From the cell containing the given text, extract its center point as (X, Y) coordinate. 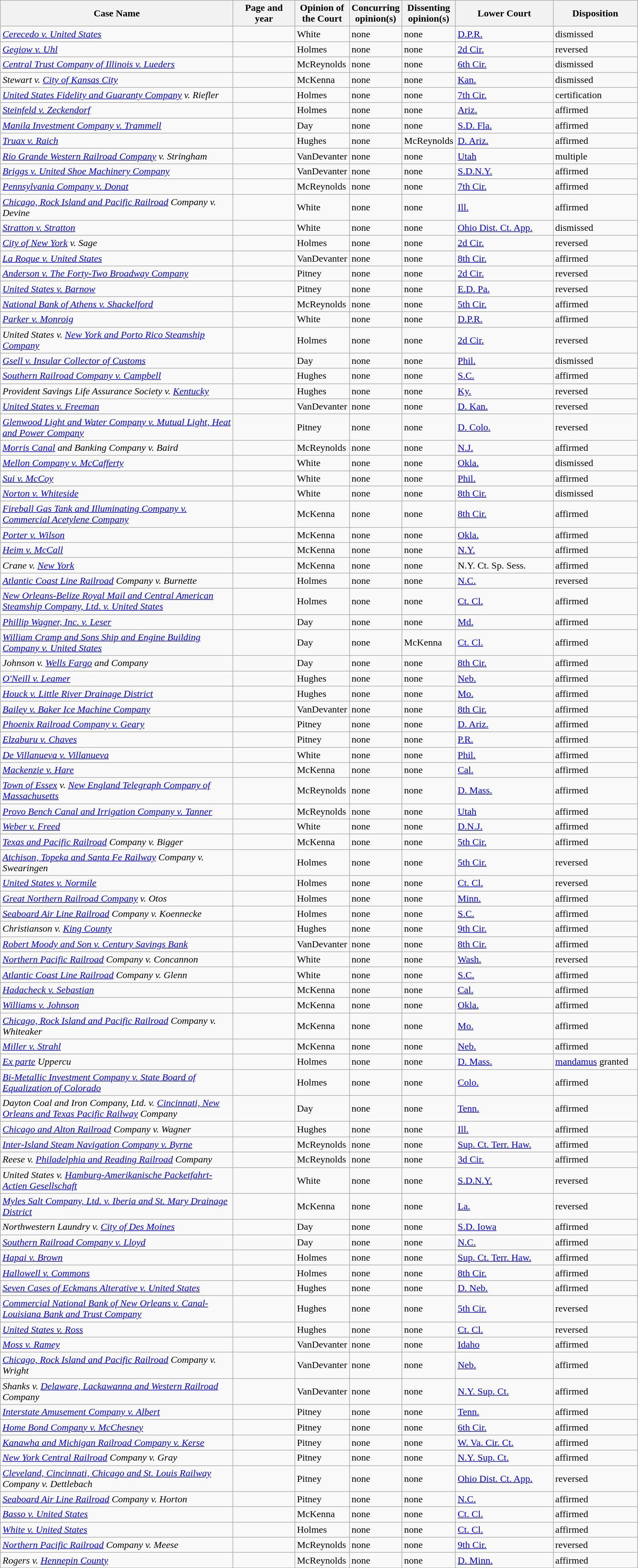
Concurring opinion(s) (376, 14)
Northern Pacific Railroad Company v. Meese (117, 1545)
Stewart v. City of Kansas City (117, 80)
Atlantic Coast Line Railroad Company v. Glenn (117, 975)
W. Va. Cir. Ct. (505, 1443)
Gsell v. Insular Collector of Customs (117, 361)
Johnson v. Wells Fargo and Company (117, 663)
D. Minn. (505, 1560)
Morris Canal and Banking Company v. Baird (117, 448)
Ky. (505, 391)
National Bank of Athens v. Shackelford (117, 304)
Provo Bench Canal and Irrigation Company v. Tanner (117, 811)
United States v. New York and Porto Rico Steamship Company (117, 340)
Chicago, Rock Island and Pacific Railroad Company v. Devine (117, 207)
New Orleans-Belize Royal Mail and Central American Steamship Company, Ltd. v. United States (117, 601)
Provident Savings Life Assurance Society v. Kentucky (117, 391)
Heim v. McCall (117, 550)
Robert Moody and Son v. Century Savings Bank (117, 944)
Myles Salt Company, Ltd. v. Iberia and St. Mary Drainage District (117, 1206)
Manila Investment Company v. Trammell (117, 125)
Seaboard Air Line Railroad Company v. Horton (117, 1499)
Ariz. (505, 110)
Atchison, Topeka and Santa Fe Railway Company v. Swearingen (117, 862)
Truax v. Raich (117, 141)
Miller v. Strahl (117, 1047)
Phillip Wagner, Inc. v. Leser (117, 622)
Texas and Pacific Railroad Company v. Bigger (117, 842)
certification (596, 95)
United States v. Hamburg-Amerikanische Packetfahrt-Actien Gesellschaft (117, 1181)
D. Neb. (505, 1288)
Disposition (596, 14)
Idaho (505, 1345)
Fireball Gas Tank and Illuminating Company v. Commercial Acetylene Company (117, 515)
Houck v. Little River Drainage District (117, 694)
Rogers v. Hennepin County (117, 1560)
Interstate Amusement Company v. Albert (117, 1412)
Seaboard Air Line Railroad Company v. Koennecke (117, 914)
City of New York v. Sage (117, 243)
Cerecedo v. United States (117, 34)
La. (505, 1206)
N.Y. (505, 550)
Md. (505, 622)
United States v. Barnow (117, 289)
Bi-Metallic Investment Company v. State Board of Equalization of Colorado (117, 1083)
Hadacheck v. Sebastian (117, 990)
Southern Railroad Company v. Lloyd (117, 1242)
Seven Cases of Eckmans Alterative v. United States (117, 1288)
Porter v. Wilson (117, 535)
multiple (596, 156)
Norton v. Whiteside (117, 494)
D. Colo. (505, 427)
D. Kan. (505, 406)
Glenwood Light and Water Company v. Mutual Light, Heat and Power Company (117, 427)
Chicago, Rock Island and Pacific Railroad Company v. Whiteaker (117, 1026)
Chicago, Rock Island and Pacific Railroad Company v. Wright (117, 1366)
Great Northern Railroad Company v. Otos (117, 898)
Gegiow v. Uhl (117, 49)
Hapai v. Brown (117, 1257)
La Roque v. United States (117, 258)
mandamus granted (596, 1062)
Sui v. McCoy (117, 478)
Southern Railroad Company v. Campbell (117, 376)
Phoenix Railroad Company v. Geary (117, 724)
Weber v. Freed (117, 827)
Mellon Company v. McCafferty (117, 463)
Case Name (117, 14)
Pennsylvania Company v. Donat (117, 186)
Dissenting opinion(s) (429, 14)
United States v. Normile (117, 883)
Kanawha and Michigan Railroad Company v. Kerse (117, 1443)
Chicago and Alton Railroad Company v. Wagner (117, 1129)
Williams v. Johnson (117, 1005)
William Cramp and Sons Ship and Engine Building Company v. United States (117, 643)
Kan. (505, 80)
Hallowell v. Commons (117, 1273)
Northern Pacific Railroad Company v. Concannon (117, 959)
S.D. Iowa (505, 1227)
Central Trust Company of Illinois v. Lueders (117, 65)
Commercial National Bank of New Orleans v. Canal-Louisiana Bank and Trust Company (117, 1309)
Lower Court (505, 14)
N.J. (505, 448)
Steinfeld v. Zeckendorf (117, 110)
Rio Grande Western Railroad Company v. Stringham (117, 156)
E.D. Pa. (505, 289)
Atlantic Coast Line Railroad Company v. Burnette (117, 581)
White v. United States (117, 1530)
Moss v. Ramey (117, 1345)
Stratton v. Stratton (117, 228)
Wash. (505, 959)
3d Cir. (505, 1160)
N.Y. Ct. Sp. Sess. (505, 565)
De Villanueva v. Villanueva (117, 755)
Crane v. New York (117, 565)
Page and year (264, 14)
Parker v. Monroig (117, 319)
Briggs v. United Shoe Machinery Company (117, 171)
Dayton Coal and Iron Company, Ltd. v. Cincinnati, New Orleans and Texas Pacific Railway Company (117, 1108)
Cleveland, Cincinnati, Chicago and St. Louis Railway Company v. Dettlebach (117, 1479)
Basso v. United States (117, 1514)
P.R. (505, 739)
Bailey v. Baker Ice Machine Company (117, 709)
Christianson v. King County (117, 929)
S.D. Fla. (505, 125)
Shanks v. Delaware, Lackawanna and Western Railroad Company (117, 1391)
Opinion of the Court (322, 14)
O'Neill v. Leamer (117, 678)
Anderson v. The Forty-Two Broadway Company (117, 274)
Elzaburu v. Chaves (117, 739)
Mackenzie v. Hare (117, 770)
D.N.J. (505, 827)
Minn. (505, 898)
Ex parte Uppercu (117, 1062)
Inter-Island Steam Navigation Company v. Byrne (117, 1144)
Town of Essex v. New England Telegraph Company of Massachusetts (117, 791)
United States v. Ross (117, 1329)
Reese v. Philadelphia and Reading Railroad Company (117, 1160)
Northwestern Laundry v. City of Des Moines (117, 1227)
United States Fidelity and Guaranty Company v. Riefler (117, 95)
Home Bond Company v. McChesney (117, 1427)
United States v. Freeman (117, 406)
Colo. (505, 1083)
New York Central Railroad Company v. Gray (117, 1458)
